Return the [x, y] coordinate for the center point of the cell that contains the specified text.  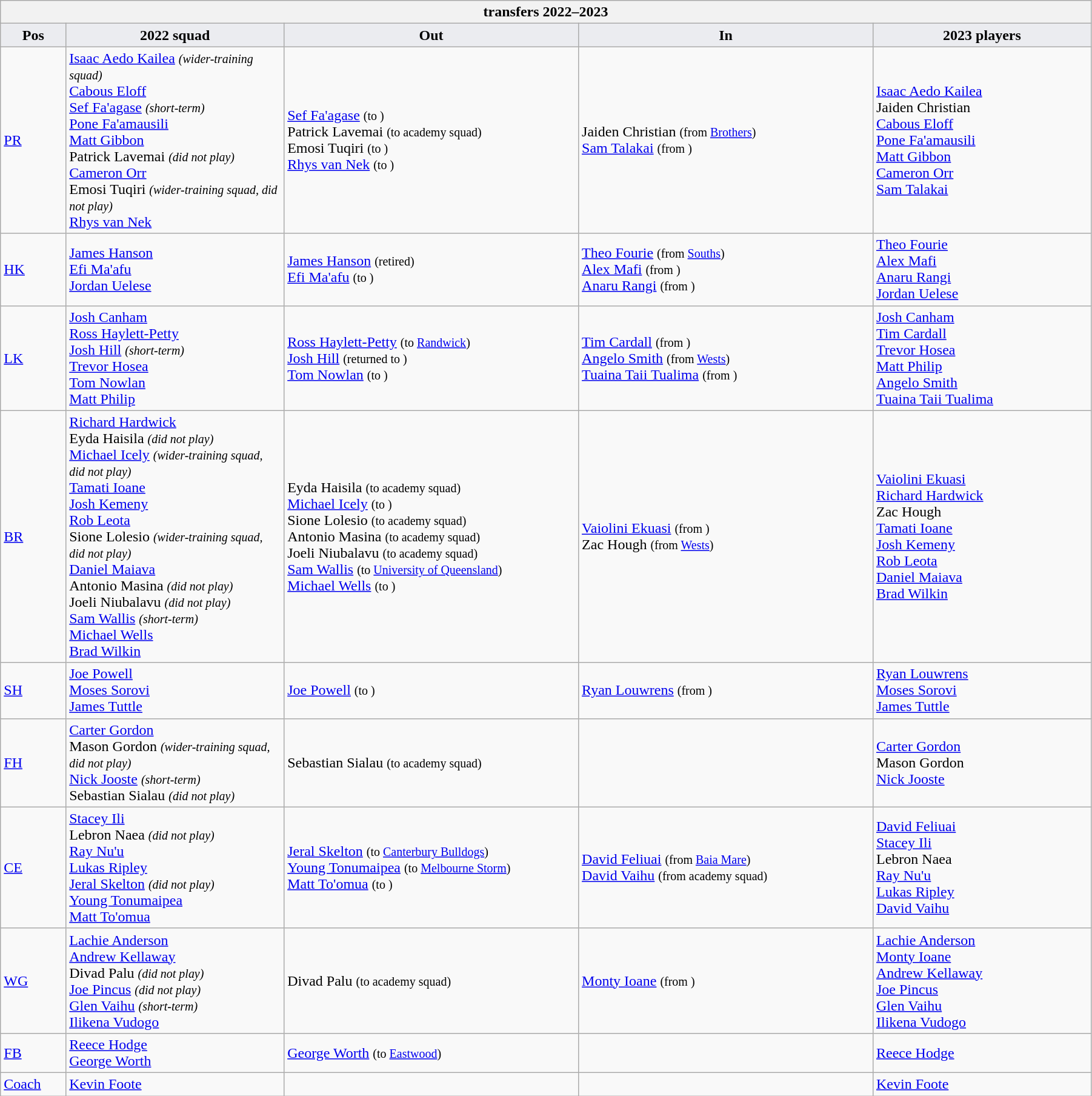
David Feliuai Stacey Ili Lebron Naea Ray Nu'u Lukas Ripley David Vaihu [982, 867]
Isaac Aedo Kailea Jaiden Christian Cabous Eloff Pone Fa'amausili Matt Gibbon Cameron Orr Sam Talakai [982, 140]
FH [33, 763]
James Hanson Efi Ma'afu Jordan Uelese [175, 269]
Reece Hodge [982, 1052]
BR [33, 536]
2023 players [982, 35]
HK [33, 269]
CE [33, 867]
Joe Powell Moses Sorovi James Tuttle [175, 690]
Divad Palu (to academy squad) [431, 981]
In [726, 35]
Theo Fourie (from Souths) Alex Mafi (from ) Anaru Rangi (from ) [726, 269]
Monty Ioane (from ) [726, 981]
Josh Canham Ross Haylett-Petty Josh Hill (short-term) Trevor Hosea Tom Nowlan Matt Philip [175, 358]
Lachie Anderson Andrew Kellaway Divad Palu (did not play) Joe Pincus (did not play) Glen Vaihu (short-term) Ilikena Vudogo [175, 981]
Coach [33, 1084]
Vaiolini Ekuasi (from ) Zac Hough (from Wests) [726, 536]
Joe Powell (to ) [431, 690]
WG [33, 981]
Theo Fourie Alex Mafi Anaru Rangi Jordan Uelese [982, 269]
Stacey Ili Lebron Naea (did not play) Ray Nu'u Lukas Ripley Jeral Skelton (did not play) Young Tonumaipea Matt To'omua [175, 867]
David Feliuai (from Baia Mare) David Vaihu (from academy squad) [726, 867]
LK [33, 358]
Reece Hodge George Worth [175, 1052]
transfers 2022–2023 [546, 12]
2022 squad [175, 35]
SH [33, 690]
Josh Canham Tim Cardall Trevor Hosea Matt Philip Angelo Smith Tuaina Taii Tualima [982, 358]
Sef Fa'agase (to ) Patrick Lavemai (to academy squad) Emosi Tuqiri (to ) Rhys van Nek (to ) [431, 140]
Vaiolini Ekuasi Richard Hardwick Zac Hough Tamati Ioane Josh Kemeny Rob Leota Daniel Maiava Brad Wilkin [982, 536]
James Hanson (retired) Efi Ma'afu (to ) [431, 269]
Pos [33, 35]
Carter Gordon Mason Gordon (wider-training squad, did not play) Nick Jooste (short-term) Sebastian Sialau (did not play) [175, 763]
Sebastian Sialau (to academy squad) [431, 763]
Carter Gordon Mason Gordon Nick Jooste [982, 763]
PR [33, 140]
Jeral Skelton (to Canterbury Bulldogs) Young Tonumaipea (to Melbourne Storm) Matt To'omua (to ) [431, 867]
Jaiden Christian (from Brothers) Sam Talakai (from ) [726, 140]
Tim Cardall (from ) Angelo Smith (from Wests) Tuaina Taii Tualima (from ) [726, 358]
George Worth (to Eastwood) [431, 1052]
Lachie Anderson Monty Ioane Andrew Kellaway Joe Pincus Glen Vaihu Ilikena Vudogo [982, 981]
Out [431, 35]
Ross Haylett-Petty (to Randwick) Josh Hill (returned to ) Tom Nowlan (to ) [431, 358]
Ryan Louwrens Moses Sorovi James Tuttle [982, 690]
FB [33, 1052]
Ryan Louwrens (from ) [726, 690]
